Capture the cell that displays the provided text and extract its (x, y) central coordinate. 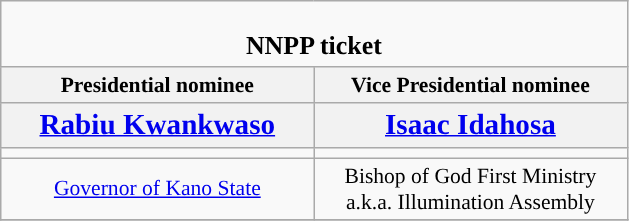
Isaac Idahosa (470, 125)
Presidential nominee (158, 85)
Rabiu Kwankwaso (158, 125)
Governor of Kano State (158, 190)
Bishop of God First Ministry a.k.a. Illumination Assembly (470, 190)
Vice Presidential nominee (470, 85)
NNPP ticket (314, 34)
